Capture the cell that displays the provided text and extract its (X, Y) central coordinate. 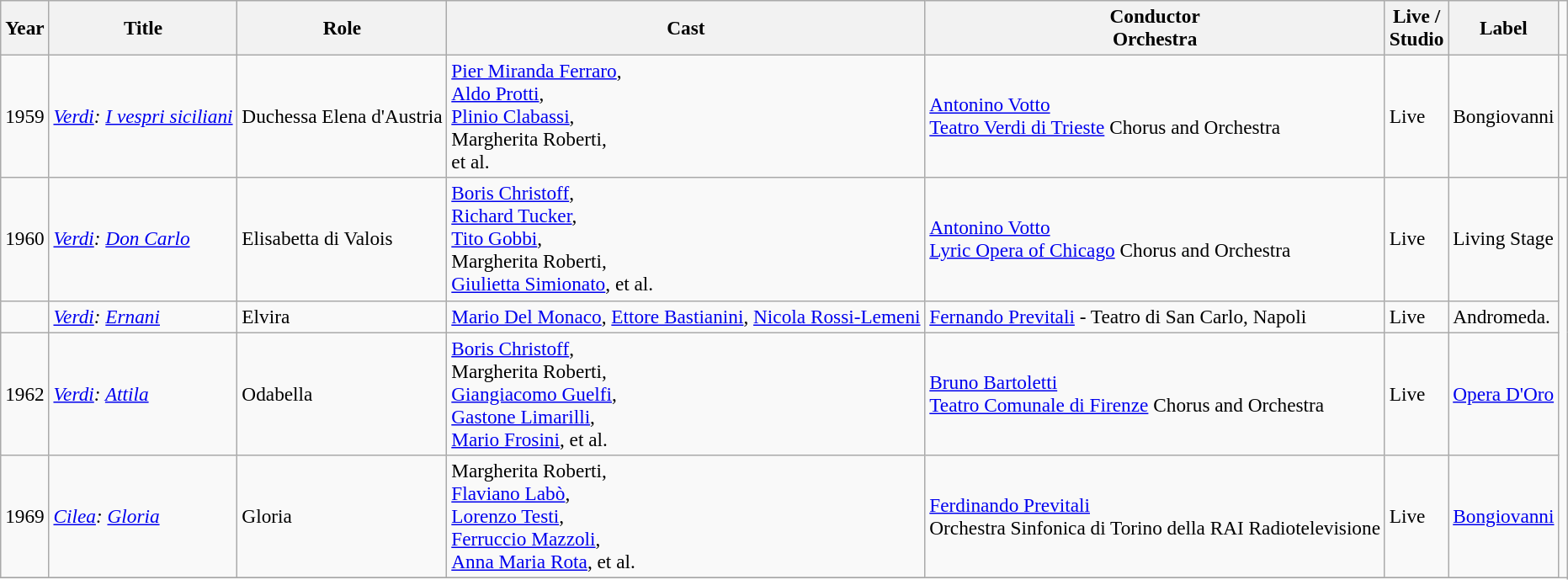
Verdi: I vespri siciliani (143, 116)
Label (1503, 27)
Pier Miranda Ferraro,Aldo Protti,Plinio Clabassi,Margherita Roberti,et al. (686, 116)
Title (143, 27)
Living Stage (1503, 239)
Live / Studio (1416, 27)
1962 (25, 393)
Role (342, 27)
Boris Christoff,Margherita Roberti,Giangiacomo Guelfi,Gastone Limarilli,Mario Frosini, et al. (686, 393)
Ferdinando Previtali Orchestra Sinfonica di Torino della RAI Radiotelevisione (1155, 516)
Bruno BartolettiTeatro Comunale di Firenze Chorus and Orchestra (1155, 393)
Margherita Roberti,Flaviano Labò,Lorenzo Testi,Ferruccio Mazzoli,Anna Maria Rota, et al. (686, 516)
Odabella (342, 393)
Verdi: Don Carlo (143, 239)
Antonino VottoTeatro Verdi di Trieste Chorus and Orchestra (1155, 116)
Elvira (342, 317)
Fernando Previtali - Teatro di San Carlo, Napoli (1155, 317)
Year (25, 27)
Cilea: Gloria (143, 516)
Cast (686, 27)
Opera D'Oro (1503, 393)
Duchessa Elena d'Austria (342, 116)
Elisabetta di Valois (342, 239)
1960 (25, 239)
Boris Christoff,Richard Tucker,Tito Gobbi,Margherita Roberti,Giulietta Simionato, et al. (686, 239)
1959 (25, 116)
1969 (25, 516)
Gloria (342, 516)
Antonino VottoLyric Opera of Chicago Chorus and Orchestra (1155, 239)
Verdi: Attila (143, 393)
ConductorOrchestra (1155, 27)
Verdi: Ernani (143, 317)
Mario Del Monaco, Ettore Bastianini, Nicola Rossi-Lemeni (686, 317)
Andromeda. (1503, 317)
